Find where the given text appears and provide that cell's center as [x, y] coordinate. 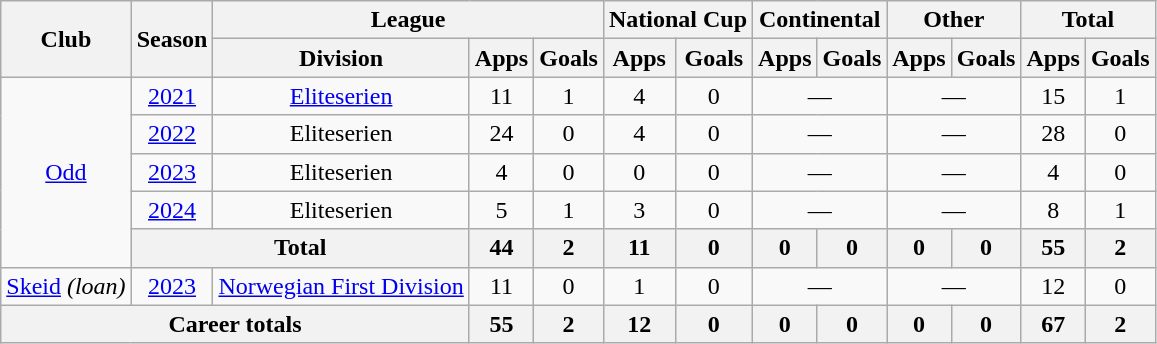
3 [639, 210]
Division [341, 58]
28 [1053, 134]
Odd [66, 172]
Other [954, 20]
15 [1053, 96]
24 [501, 134]
44 [501, 248]
2022 [172, 134]
Club [66, 39]
67 [1053, 324]
Career totals [236, 324]
2021 [172, 96]
Season [172, 39]
National Cup [678, 20]
Norwegian First Division [341, 286]
League [408, 20]
Continental [820, 20]
Skeid (loan) [66, 286]
8 [1053, 210]
2024 [172, 210]
5 [501, 210]
